From the cell containing the given text, extract its center point as [X, Y] coordinate. 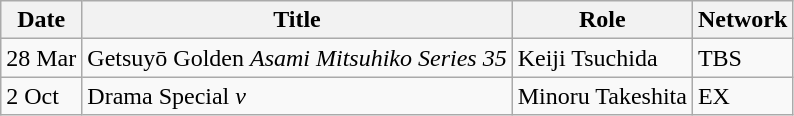
Network [742, 20]
TBS [742, 58]
2 Oct [42, 96]
28 Mar [42, 58]
Getsuyō Golden Asami Mitsuhiko Series 35 [297, 58]
Role [602, 20]
Minoru Takeshita [602, 96]
Date [42, 20]
Title [297, 20]
Drama Special v [297, 96]
EX [742, 96]
Keiji Tsuchida [602, 58]
